Return (x, y) of the center of cell containing provided text 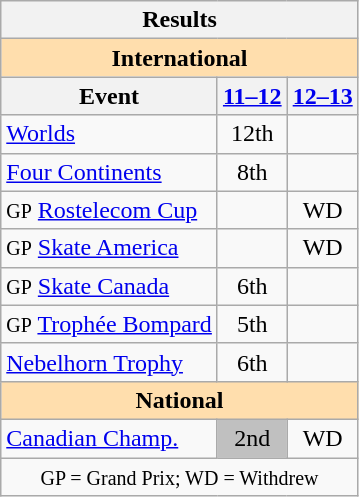
Event (110, 96)
GP = Grand Prix; WD = Withdrew (180, 477)
Nebelhorn Trophy (110, 362)
GP Trophée Bompard (110, 324)
Worlds (110, 134)
National (180, 400)
11–12 (252, 96)
5th (252, 324)
GP Skate America (110, 248)
8th (252, 172)
12–13 (322, 96)
12th (252, 134)
Four Continents (110, 172)
GP Skate Canada (110, 286)
Canadian Champ. (110, 438)
Results (180, 20)
International (180, 58)
GP Rostelecom Cup (110, 210)
2nd (252, 438)
